Identify which cell holds the provided text, then report its [x, y] central coordinate. 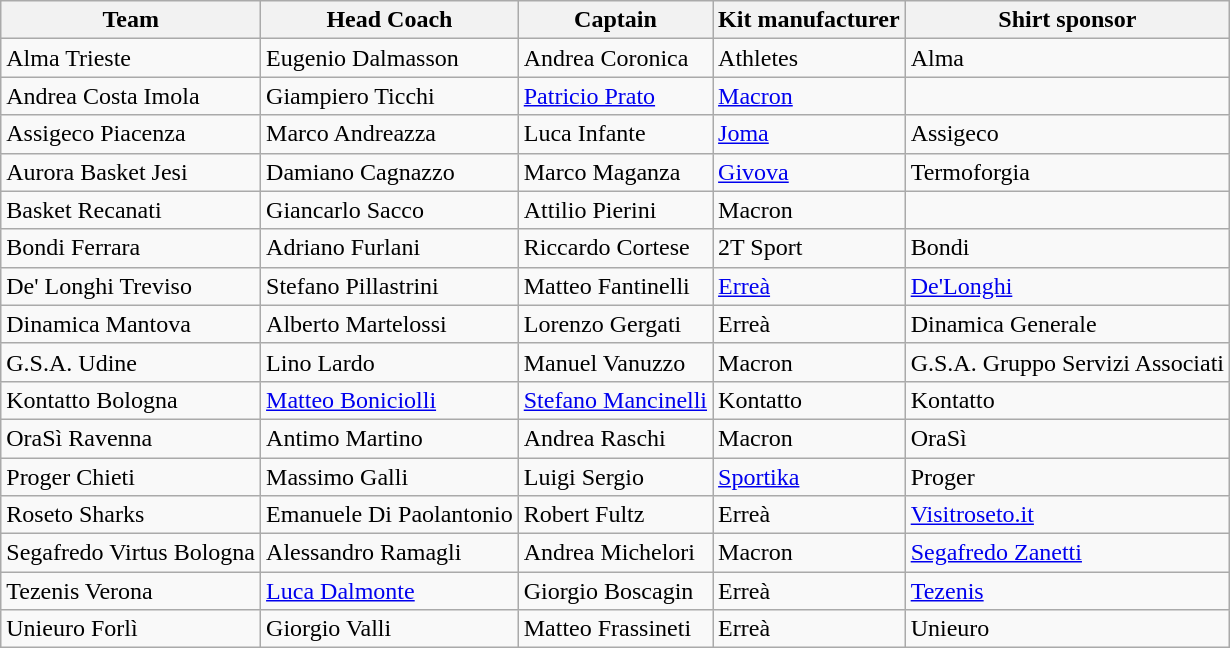
Stefano Mancinelli [615, 400]
Kit manufacturer [810, 20]
Alessandro Ramagli [390, 553]
Segafredo Zanetti [1067, 553]
De' Longhi Treviso [131, 286]
Bondi [1067, 248]
Massimo Galli [390, 477]
Aurora Basket Jesi [131, 172]
Giancarlo Sacco [390, 210]
Dinamica Mantova [131, 324]
Alma Trieste [131, 58]
OraSì [1067, 438]
G.S.A. Udine [131, 362]
Tezenis Verona [131, 591]
Riccardo Cortese [615, 248]
Attilio Pierini [615, 210]
Dinamica Generale [1067, 324]
Andrea Michelori [615, 553]
Giorgio Boscagin [615, 591]
Givova [810, 172]
Damiano Cagnazzo [390, 172]
Luigi Sergio [615, 477]
Shirt sponsor [1067, 20]
Marco Maganza [615, 172]
Team [131, 20]
2T Sport [810, 248]
Captain [615, 20]
Head Coach [390, 20]
Lorenzo Gergati [615, 324]
Assigeco Piacenza [131, 134]
Andrea Costa Imola [131, 96]
Alberto Martelossi [390, 324]
Athletes [810, 58]
Eugenio Dalmasson [390, 58]
Roseto Sharks [131, 515]
Bondi Ferrara [131, 248]
Andrea Raschi [615, 438]
Antimo Martino [390, 438]
Proger [1067, 477]
Manuel Vanuzzo [615, 362]
Luca Infante [615, 134]
Alma [1067, 58]
Andrea Coronica [615, 58]
Unieuro [1067, 629]
Lino Lardo [390, 362]
OraSì Ravenna [131, 438]
Giorgio Valli [390, 629]
Luca Dalmonte [390, 591]
G.S.A. Gruppo Servizi Associati [1067, 362]
De'Longhi [1067, 286]
Stefano Pillastrini [390, 286]
Visitroseto.it [1067, 515]
Joma [810, 134]
Matteo Fantinelli [615, 286]
Basket Recanati [131, 210]
Emanuele Di Paolantonio [390, 515]
Assigeco [1067, 134]
Matteo Boniciolli [390, 400]
Segafredo Virtus Bologna [131, 553]
Unieuro Forlì [131, 629]
Termoforgia [1067, 172]
Patricio Prato [615, 96]
Adriano Furlani [390, 248]
Proger Chieti [131, 477]
Tezenis [1067, 591]
Matteo Frassineti [615, 629]
Sportika [810, 477]
Marco Andreazza [390, 134]
Robert Fultz [615, 515]
Giampiero Ticchi [390, 96]
Kontatto Bologna [131, 400]
